From the cell containing the given text, extract its center point as (X, Y) coordinate. 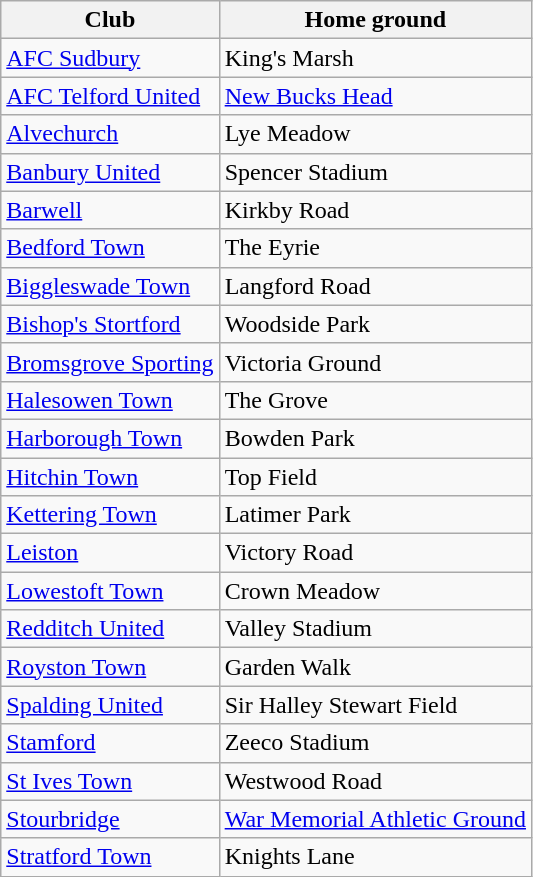
Lowestoft Town (110, 591)
Lye Meadow (375, 134)
Latimer Park (375, 515)
Stratford Town (110, 857)
AFC Sudbury (110, 58)
War Memorial Athletic Ground (375, 819)
Bowden Park (375, 438)
Spencer Stadium (375, 172)
Club (110, 20)
Top Field (375, 477)
Royston Town (110, 667)
Banbury United (110, 172)
Langford Road (375, 286)
Home ground (375, 20)
St Ives Town (110, 781)
Halesowen Town (110, 400)
King's Marsh (375, 58)
Stourbridge (110, 819)
Hitchin Town (110, 477)
Valley Stadium (375, 629)
AFC Telford United (110, 96)
Barwell (110, 210)
Sir Halley Stewart Field (375, 705)
Redditch United (110, 629)
Leiston (110, 553)
Garden Walk (375, 667)
Harborough Town (110, 438)
Spalding United (110, 705)
Westwood Road (375, 781)
The Grove (375, 400)
Bedford Town (110, 248)
Zeeco Stadium (375, 743)
Victoria Ground (375, 362)
Kirkby Road (375, 210)
Victory Road (375, 553)
Knights Lane (375, 857)
Alvechurch (110, 134)
Kettering Town (110, 515)
New Bucks Head (375, 96)
The Eyrie (375, 248)
Bromsgrove Sporting (110, 362)
Woodside Park (375, 324)
Biggleswade Town (110, 286)
Crown Meadow (375, 591)
Bishop's Stortford (110, 324)
Stamford (110, 743)
